Locate the cell with the specified text and output its [x, y] center coordinate. 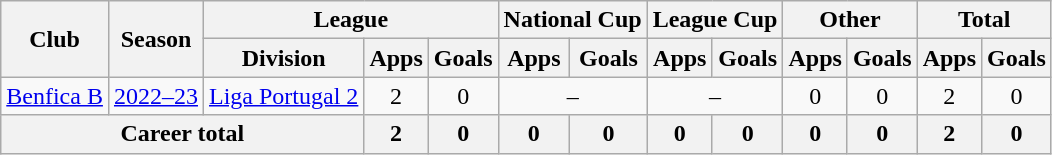
Other [850, 20]
Division [284, 58]
Benfica B [55, 96]
Season [156, 39]
Club [55, 39]
League [352, 20]
Career total [182, 134]
National Cup [572, 20]
2022–23 [156, 96]
League Cup [715, 20]
Total [984, 20]
Liga Portugal 2 [284, 96]
